Find where the given text appears and provide that cell's center as [X, Y] coordinate. 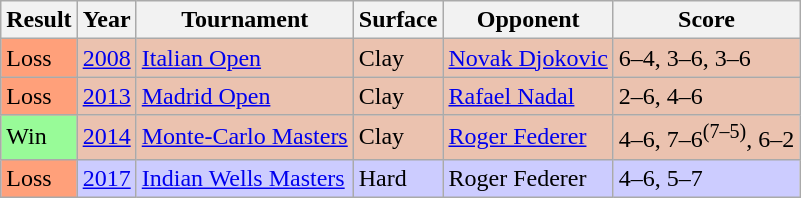
2017 [106, 178]
2008 [106, 58]
4–6, 5–7 [706, 178]
2014 [106, 138]
Result [39, 20]
2013 [106, 96]
Madrid Open [244, 96]
Tournament [244, 20]
Rafael Nadal [528, 96]
4–6, 7–6(7–5), 6–2 [706, 138]
Indian Wells Masters [244, 178]
Monte-Carlo Masters [244, 138]
Hard [398, 178]
Year [106, 20]
Surface [398, 20]
Win [39, 138]
Italian Open [244, 58]
2–6, 4–6 [706, 96]
Score [706, 20]
Opponent [528, 20]
6–4, 3–6, 3–6 [706, 58]
Novak Djokovic [528, 58]
